Determine the (X, Y) coordinate at the center of the cell enclosing the given text.  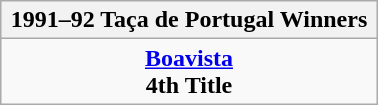
Boavista4th Title (189, 72)
1991–92 Taça de Portugal Winners (189, 20)
